Determine the (X, Y) coordinate at the center of the cell enclosing the given text.  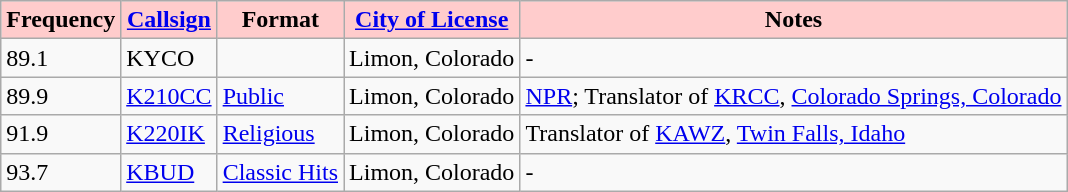
K210CC (169, 96)
City of License (432, 20)
Classic Hits (280, 172)
91.9 (61, 134)
NPR; Translator of KRCC, Colorado Springs, Colorado (794, 96)
Notes (794, 20)
KYCO (169, 58)
93.7 (61, 172)
Translator of KAWZ, Twin Falls, Idaho (794, 134)
89.9 (61, 96)
Callsign (169, 20)
Public (280, 96)
Religious (280, 134)
Frequency (61, 20)
K220IK (169, 134)
89.1 (61, 58)
Format (280, 20)
KBUD (169, 172)
